Pinpoint the cell where the given text exists, returning its (X, Y) midpoint coordinate. 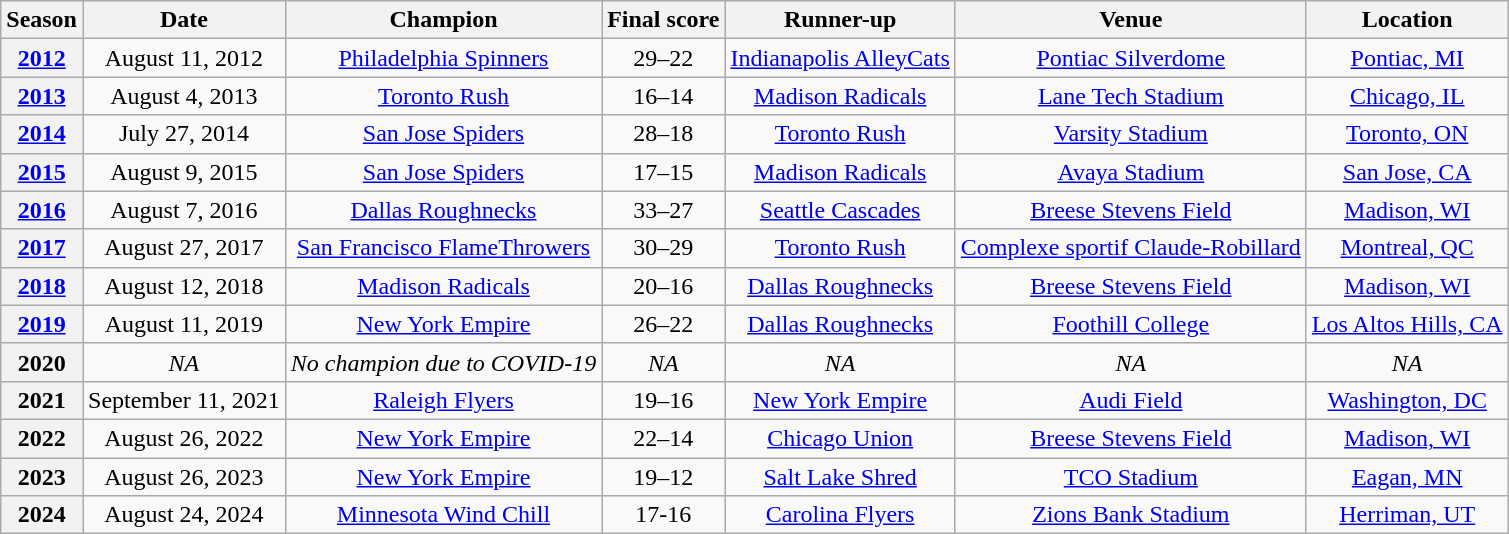
Eagan, MN (1407, 477)
Zions Bank Stadium (1130, 515)
2019 (42, 324)
TCO Stadium (1130, 477)
2024 (42, 515)
Lane Tech Stadium (1130, 96)
August 26, 2023 (184, 477)
28–18 (664, 134)
August 11, 2012 (184, 58)
Washington, DC (1407, 400)
San Francisco FlameThrowers (443, 248)
Chicago, IL (1407, 96)
2018 (42, 286)
2015 (42, 172)
33–27 (664, 210)
August 27, 2017 (184, 248)
30–29 (664, 248)
Philadelphia Spinners (443, 58)
2012 (42, 58)
29–22 (664, 58)
2020 (42, 362)
Carolina Flyers (840, 515)
17–15 (664, 172)
Date (184, 20)
No champion due to COVID-19 (443, 362)
August 24, 2024 (184, 515)
Seattle Cascades (840, 210)
Minnesota Wind Chill (443, 515)
Los Altos Hills, CA (1407, 324)
Champion (443, 20)
August 26, 2022 (184, 438)
Toronto, ON (1407, 134)
Chicago Union (840, 438)
16–14 (664, 96)
Runner-up (840, 20)
Salt Lake Shred (840, 477)
17-16 (664, 515)
Season (42, 20)
San Jose, CA (1407, 172)
Final score (664, 20)
July 27, 2014 (184, 134)
Indianapolis AlleyCats (840, 58)
2016 (42, 210)
2014 (42, 134)
September 11, 2021 (184, 400)
Pontiac, MI (1407, 58)
19–12 (664, 477)
Location (1407, 20)
2023 (42, 477)
26–22 (664, 324)
August 12, 2018 (184, 286)
20–16 (664, 286)
2021 (42, 400)
August 9, 2015 (184, 172)
August 7, 2016 (184, 210)
2017 (42, 248)
19–16 (664, 400)
Pontiac Silverdome (1130, 58)
Audi Field (1130, 400)
2022 (42, 438)
Avaya Stadium (1130, 172)
Venue (1130, 20)
22–14 (664, 438)
Foothill College (1130, 324)
2013 (42, 96)
August 4, 2013 (184, 96)
August 11, 2019 (184, 324)
Herriman, UT (1407, 515)
Raleigh Flyers (443, 400)
Varsity Stadium (1130, 134)
Montreal, QC (1407, 248)
Complexe sportif Claude-Robillard (1130, 248)
